Pinpoint the cell where the given text exists, returning its [x, y] midpoint coordinate. 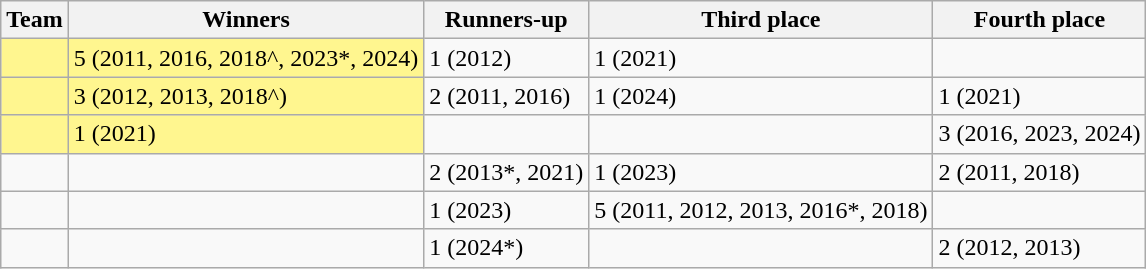
3 (2012, 2013, 2018^) [246, 96]
1 (2024) [761, 96]
Winners [246, 20]
Third place [761, 20]
Team [35, 20]
2 (2011, 2016) [506, 96]
3 (2016, 2023, 2024) [1040, 134]
2 (2013*, 2021) [506, 172]
1 (2024*) [506, 248]
Fourth place [1040, 20]
5 (2011, 2016, 2018^, 2023*, 2024) [246, 58]
2 (2012, 2013) [1040, 248]
Runners-up [506, 20]
5 (2011, 2012, 2013, 2016*, 2018) [761, 210]
1 (2012) [506, 58]
2 (2011, 2018) [1040, 172]
